Provide the [X, Y] coordinate of the cell's center where the given text is located.  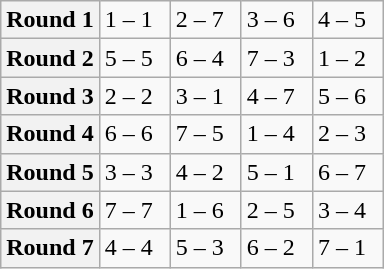
1 – 2 [348, 58]
Round 2 [50, 58]
7 – 3 [276, 58]
7 – 7 [134, 210]
4 – 4 [134, 248]
5 – 6 [348, 96]
4 – 2 [206, 172]
5 – 1 [276, 172]
Round 4 [50, 134]
5 – 3 [206, 248]
Round 6 [50, 210]
6 – 2 [276, 248]
6 – 4 [206, 58]
Round 3 [50, 96]
2 – 2 [134, 96]
2 – 7 [206, 20]
4 – 5 [348, 20]
4 – 7 [276, 96]
3 – 1 [206, 96]
1 – 4 [276, 134]
5 – 5 [134, 58]
Round 7 [50, 248]
3 – 4 [348, 210]
Round 1 [50, 20]
Round 5 [50, 172]
2 – 3 [348, 134]
3 – 6 [276, 20]
6 – 7 [348, 172]
7 – 1 [348, 248]
1 – 1 [134, 20]
3 – 3 [134, 172]
2 – 5 [276, 210]
7 – 5 [206, 134]
1 – 6 [206, 210]
6 – 6 [134, 134]
